Scan for the cell matching the given text and deliver its (x, y) coordinate at center. 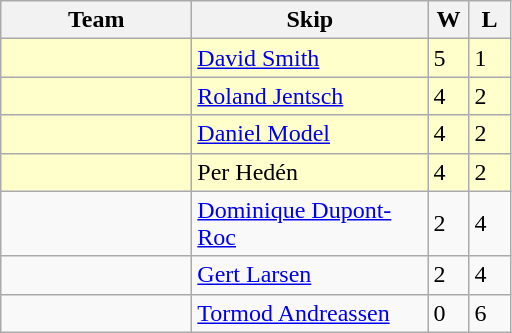
Tormod Andreassen (310, 313)
Roland Jentsch (310, 96)
0 (448, 313)
Daniel Model (310, 134)
David Smith (310, 58)
Gert Larsen (310, 275)
6 (490, 313)
W (448, 20)
Per Hedén (310, 172)
Team (96, 20)
1 (490, 58)
L (490, 20)
Skip (310, 20)
Dominique Dupont-Roc (310, 224)
5 (448, 58)
